Output the [x, y] coordinate of the center of the cell containing the given text.  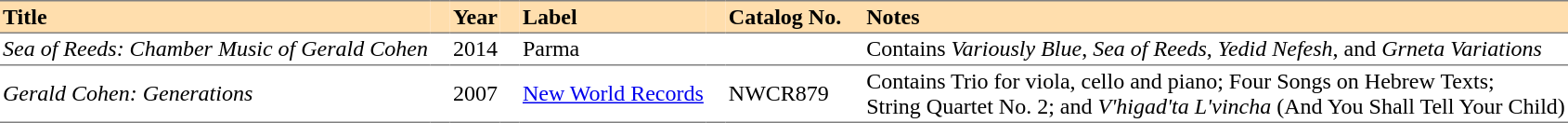
NWCR879 [785, 94]
Contains Variously Blue, Sea of Reeds, Yedid Nefesh, and Grneta Variations [1216, 49]
Label [613, 17]
Parma [613, 49]
Sea of Reeds: Chamber Music of Gerald Cohen [215, 49]
Catalog No. [785, 17]
New World Records [613, 94]
Notes [1216, 17]
Title [215, 17]
Gerald Cohen: Generations [215, 94]
Contains Trio for viola, cello and piano; Four Songs on Hebrew Texts; String Quartet No. 2; and V'higad'ta L'vincha (And You Shall Tell Your Child) [1216, 94]
2014 [475, 49]
Year [475, 17]
2007 [475, 94]
